Detect which cell encompasses the target text, then output its (x, y) center coordinate. 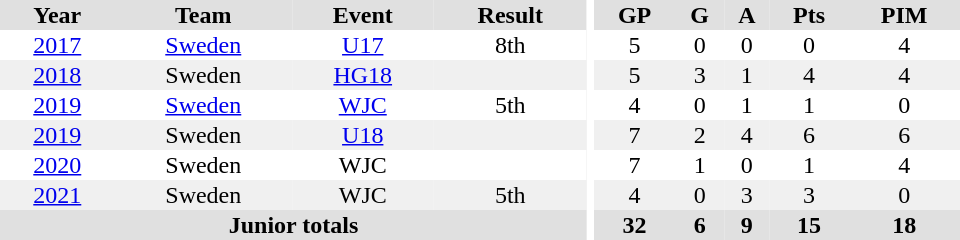
Event (363, 15)
GP (635, 15)
2 (700, 135)
2021 (58, 195)
A (747, 15)
15 (810, 225)
18 (904, 225)
Team (204, 15)
U17 (363, 45)
Result (511, 15)
Year (58, 15)
2018 (58, 75)
HG18 (363, 75)
9 (747, 225)
Junior totals (294, 225)
Pts (810, 15)
U18 (363, 135)
G (700, 15)
PIM (904, 15)
8th (511, 45)
32 (635, 225)
2020 (58, 165)
2017 (58, 45)
